Return [X, Y] of the center of cell containing provided text 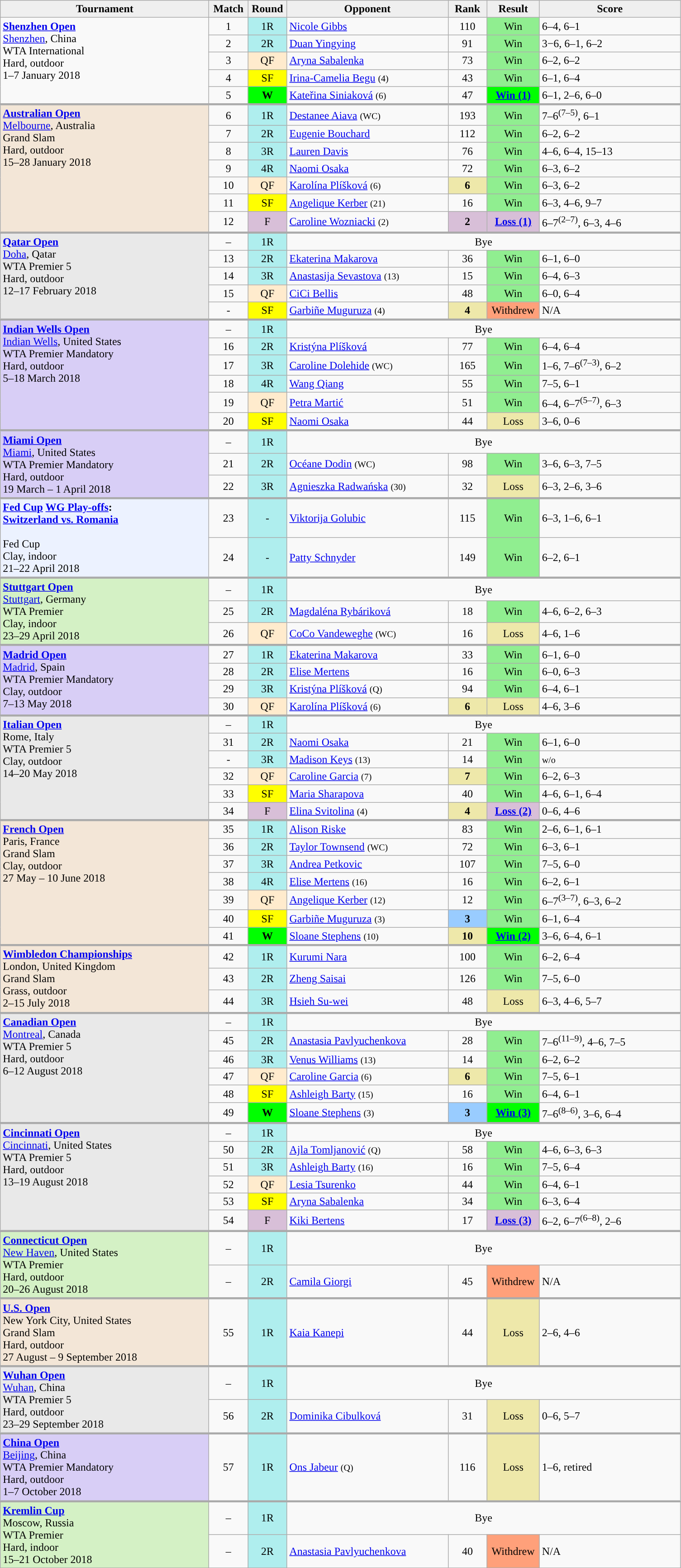
6–1, 2–6, 6–0 [610, 96]
165 [467, 365]
2–6, 4–6 [610, 1332]
Rank [467, 9]
Dominika Cibulková [367, 1416]
Lauren Davis [367, 151]
29 [229, 689]
CoCo Vandeweghe (WC) [367, 634]
42 [229, 956]
56 [229, 1416]
Irina-Camelia Begu (4) [367, 78]
6–7(2–7), 6–3, 4–6 [610, 222]
24 [229, 558]
Win (2) [513, 936]
Opponent [367, 9]
2–6, 6–1, 6–1 [610, 830]
Lesia Tsurenko [367, 1184]
110 [467, 26]
6–3, 4–6, 5–7 [610, 1001]
27 [229, 654]
91 [467, 43]
Ons Jabeur (Q) [367, 1467]
Alison Riske [367, 830]
Madrid Open Madrid, SpainWTA Premier MandatoryClay, outdoor7–13 May 2018 [105, 680]
22 [229, 486]
Italian Open Rome, ItalyWTA Premier 5Clay, outdoor14–20 May 2018 [105, 768]
77 [467, 346]
Kiki Bertens [367, 1221]
4–6, 6–1, 6–4 [610, 794]
94 [467, 689]
8 [229, 151]
Venus Williams (13) [367, 1060]
193 [467, 115]
6–2, 6–3 [610, 777]
6–2, 6–7(6–8), 2–6 [610, 1221]
149 [467, 558]
23 [229, 518]
49 [229, 1113]
Kaia Kanepi [367, 1332]
52 [229, 1184]
Elise Mertens (16) [367, 881]
Sloane Stephens (10) [367, 936]
Angelique Kerber (21) [367, 203]
Patty Schnyder [367, 558]
Loss (1) [513, 222]
7–6(8–6), 3–6, 6–4 [610, 1113]
3−6, 6–1, 6–2 [610, 43]
100 [467, 956]
Andrea Petkovic [367, 864]
4–6, 6–3, 6–3 [610, 1150]
Wang Qiang [367, 384]
Sloane Stephens (3) [367, 1113]
13 [229, 259]
Ashleigh Barty (15) [367, 1094]
Hsieh Su-wei [367, 1001]
6–2, 6–4 [610, 956]
Qatar Open Doha, QatarWTA Premier 5Hard, outdoor12–17 February 2018 [105, 276]
Caroline Wozniacki (2) [367, 222]
Kateřina Siniaková (6) [367, 96]
Miami Open Miami, United StatesWTA Premier MandatoryHard, outdoor19 March – 1 April 2018 [105, 465]
3–6, 6–3, 7–5 [610, 464]
6–7(3–7), 6–3, 6–2 [610, 900]
Camila Giorgi [367, 1281]
4–6, 6–2, 6–3 [610, 611]
Petra Martić [367, 403]
20 [229, 422]
76 [467, 151]
7–5, 6–4 [610, 1167]
126 [467, 979]
30 [229, 707]
46 [229, 1060]
Angelique Kerber (12) [367, 900]
39 [229, 900]
Garbiñe Muguruza (3) [367, 919]
6–4, 6–3 [610, 276]
107 [467, 864]
Score [610, 9]
53 [229, 1202]
6–3, 6–4 [610, 1202]
0–6, 4–6 [610, 811]
3–6, 0–6 [610, 422]
6–4, 6–4 [610, 346]
112 [467, 134]
China Open Beijing, ChinaWTA Premier MandatoryHard, outdoor1–7 October 2018 [105, 1467]
Win (1) [513, 96]
Cincinnati Open Cincinnati, United StatesWTA Premier 5Hard, outdoor13–19 August 2018 [105, 1177]
U.S. Open New York City, United StatesGrand SlamHard, outdoor27 August – 9 September 2018 [105, 1332]
11 [229, 203]
1 [229, 26]
98 [467, 464]
Anastasija Sevastova (13) [367, 276]
Australian Open Melbourne, AustraliaGrand SlamHard, outdoor15–28 January 2018 [105, 168]
Elina Svitolina (4) [367, 811]
Result [513, 9]
6–4, 6–7(5–7), 6–3 [610, 403]
6–3, 1–6, 6–1 [610, 518]
Loss (3) [513, 1221]
Destanee Aiava (WC) [367, 115]
Nicole Gibbs [367, 26]
6–3, 2–6, 3–6 [610, 486]
Tournament [105, 9]
Viktorija Golubic [367, 518]
Kristýna Plíšková [367, 346]
Canadian Open Montreal, CanadaWTA Premier 5Hard, outdoor6–12 August 2018 [105, 1068]
Caroline Garcia (7) [367, 777]
6–0, 6–3 [610, 671]
6–3, 4–6, 9–7 [610, 203]
Garbiñe Muguruza (4) [367, 311]
25 [229, 611]
Caroline Garcia (6) [367, 1077]
54 [229, 1221]
9 [229, 168]
57 [229, 1467]
4–6, 1–6 [610, 634]
Round [267, 9]
Elise Mertens [367, 671]
Match [229, 9]
7–6(7–5), 6–1 [610, 115]
116 [467, 1467]
73 [467, 61]
3–6, 6–4, 6–1 [610, 936]
4–6, 3–6 [610, 707]
Madison Keys (13) [367, 759]
Taylor Townsend (WC) [367, 847]
115 [467, 518]
Caroline Dolehide (WC) [367, 365]
Eugenie Bouchard [367, 134]
35 [229, 830]
Agnieszka Radwańska (30) [367, 486]
6–0, 6–4 [610, 293]
Kremlin CupMoscow, RussiaWTA PremierHard, indoor15–21 October 2018 [105, 1534]
CiCi Bellis [367, 293]
1–6, retired [610, 1467]
26 [229, 634]
Win (3) [513, 1113]
50 [229, 1150]
Kurumi Nara [367, 956]
Océane Dodin (WC) [367, 464]
Connecticut Open New Haven, United StatesWTA PremierHard, outdoor20–26 August 2018 [105, 1265]
7–6(11–9), 4–6, 7–5 [610, 1041]
Stuttgart OpenStuttgart, GermanyWTA PremierClay, indoor23–29 April 2018 [105, 611]
Maria Sharapova [367, 794]
37 [229, 864]
19 [229, 403]
Fed Cup WG Play-offs: Switzerland vs. Romania Fed CupClay, indoor21–22 April 2018 [105, 538]
Wuhan Open Wuhan, ChinaWTA Premier 5Hard, outdoor23–29 September 2018 [105, 1400]
Ashleigh Barty (16) [367, 1167]
Ajla Tomljanović (Q) [367, 1150]
Wimbledon Championships London, United KingdomGrand SlamGrass, outdoor2–15 July 2018 [105, 979]
0–6, 5–7 [610, 1416]
83 [467, 830]
4–6, 6–4, 15–13 [610, 151]
5 [229, 96]
38 [229, 881]
Loss (2) [513, 811]
French Open Paris, FranceGrand SlamClay, outdoor27 May – 10 June 2018 [105, 883]
Kristýna Plíšková (Q) [367, 689]
Indian Wells Open Indian Wells, United StatesWTA Premier MandatoryHard, outdoor5–18 March 2018 [105, 375]
41 [229, 936]
w/o [610, 759]
1–6, 7–6(7–3), 6–2 [610, 365]
58 [467, 1150]
Duan Yingying [367, 43]
Shenzhen OpenShenzhen, ChinaWTA InternationalHard, outdoor1–7 January 2018 [105, 61]
Magdaléna Rybáriková [367, 611]
Zheng Saisai [367, 979]
6–3, 6–1 [610, 847]
